Search for the cell housing the specified text and yield its (X, Y) center coordinate. 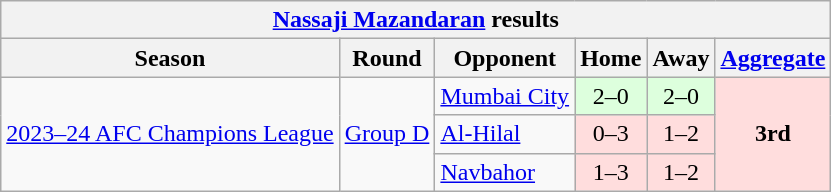
0–3 (611, 134)
Home (611, 58)
1–3 (611, 172)
Season (170, 58)
Mumbai City (505, 96)
Navbahor (505, 172)
Nassaji Mazandaran results (416, 20)
3rd (773, 134)
Group D (387, 134)
Away (681, 58)
Opponent (505, 58)
Al-Hilal (505, 134)
Aggregate (773, 58)
Round (387, 58)
2023–24 AFC Champions League (170, 134)
